Search for the cell housing the specified text and yield its (x, y) center coordinate. 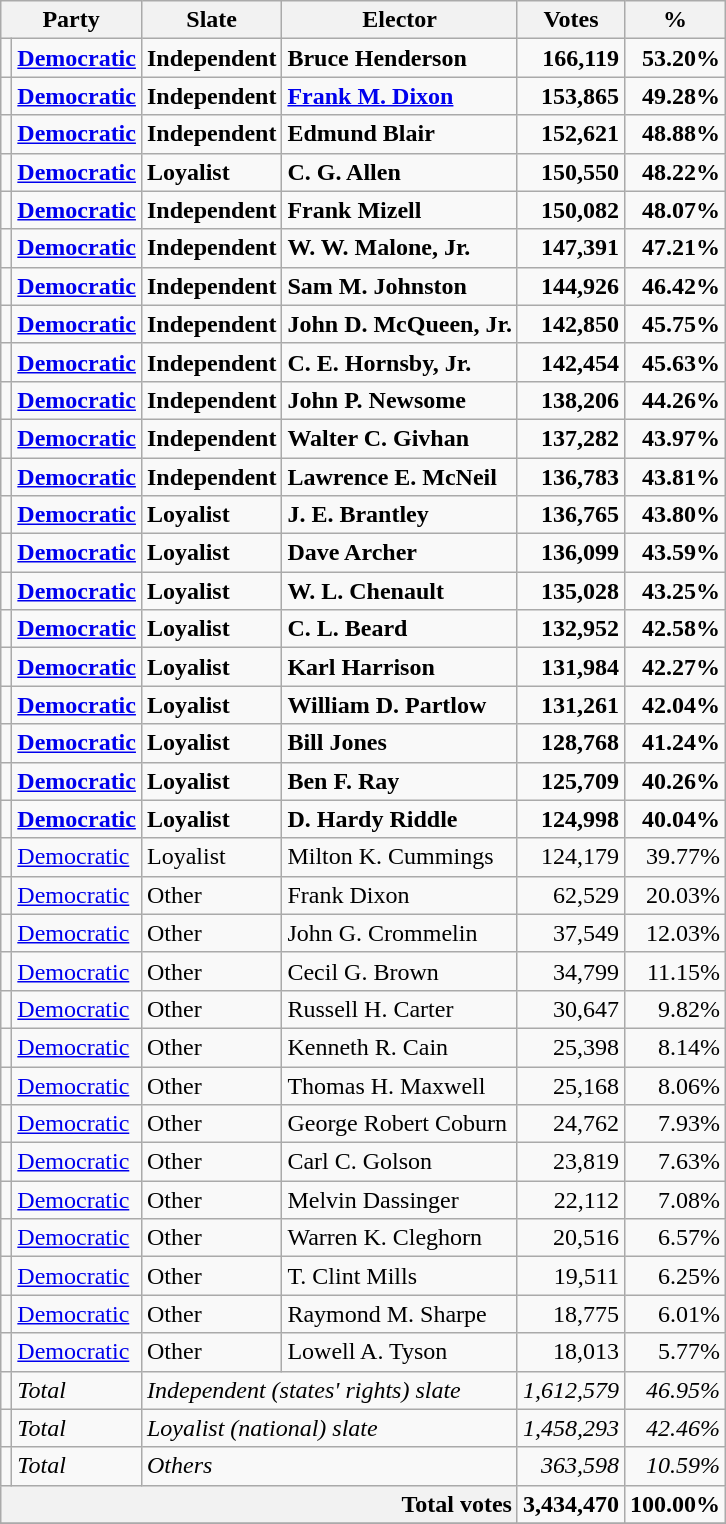
40.04% (674, 819)
42.27% (674, 667)
Russell H. Carter (400, 1009)
138,206 (570, 400)
Karl Harrison (400, 667)
Melvin Dassinger (400, 1200)
48.22% (674, 172)
Bill Jones (400, 743)
18,013 (570, 1352)
3,434,470 (570, 1504)
53.20% (674, 58)
6.57% (674, 1238)
100.00% (674, 1504)
166,119 (570, 58)
132,952 (570, 629)
25,168 (570, 1085)
135,028 (570, 591)
46.42% (674, 286)
Kenneth R. Cain (400, 1047)
24,762 (570, 1124)
8.06% (674, 1085)
Dave Archer (400, 553)
Frank Mizell (400, 210)
131,261 (570, 705)
W. W. Malone, Jr. (400, 248)
131,984 (570, 667)
23,819 (570, 1162)
136,783 (570, 477)
Party (72, 20)
6.25% (674, 1276)
48.88% (674, 134)
150,550 (570, 172)
Slate (211, 20)
147,391 (570, 248)
136,765 (570, 515)
Others (329, 1466)
39.77% (674, 857)
43.80% (674, 515)
Loyalist (national) slate (329, 1428)
C. L. Beard (400, 629)
43.25% (674, 591)
34,799 (570, 971)
152,621 (570, 134)
42.58% (674, 629)
10.59% (674, 1466)
30,647 (570, 1009)
7.93% (674, 1124)
Lawrence E. McNeil (400, 477)
7.63% (674, 1162)
% (674, 20)
Total votes (260, 1504)
J. E. Brantley (400, 515)
40.26% (674, 781)
153,865 (570, 96)
Frank M. Dixon (400, 96)
12.03% (674, 933)
Edmund Blair (400, 134)
William D. Partlow (400, 705)
20,516 (570, 1238)
Milton K. Cummings (400, 857)
6.01% (674, 1314)
42.04% (674, 705)
8.14% (674, 1047)
9.82% (674, 1009)
125,709 (570, 781)
142,454 (570, 362)
19,511 (570, 1276)
1,612,579 (570, 1390)
41.24% (674, 743)
150,082 (570, 210)
Elector (400, 20)
Cecil G. Brown (400, 971)
137,282 (570, 438)
5.77% (674, 1352)
144,926 (570, 286)
124,998 (570, 819)
John D. McQueen, Jr. (400, 324)
49.28% (674, 96)
22,112 (570, 1200)
T. Clint Mills (400, 1276)
7.08% (674, 1200)
128,768 (570, 743)
Frank Dixon (400, 895)
Raymond M. Sharpe (400, 1314)
42.46% (674, 1428)
Lowell A. Tyson (400, 1352)
C. E. Hornsby, Jr. (400, 362)
124,179 (570, 857)
George Robert Coburn (400, 1124)
47.21% (674, 248)
Bruce Henderson (400, 58)
18,775 (570, 1314)
Sam M. Johnston (400, 286)
20.03% (674, 895)
Thomas H. Maxwell (400, 1085)
1,458,293 (570, 1428)
Votes (570, 20)
Warren K. Cleghorn (400, 1238)
43.59% (674, 553)
43.81% (674, 477)
46.95% (674, 1390)
11.15% (674, 971)
25,398 (570, 1047)
W. L. Chenault (400, 591)
43.97% (674, 438)
Ben F. Ray (400, 781)
D. Hardy Riddle (400, 819)
37,549 (570, 933)
45.75% (674, 324)
Carl C. Golson (400, 1162)
142,850 (570, 324)
136,099 (570, 553)
44.26% (674, 400)
John P. Newsome (400, 400)
45.63% (674, 362)
363,598 (570, 1466)
48.07% (674, 210)
Independent (states' rights) slate (329, 1390)
John G. Crommelin (400, 933)
C. G. Allen (400, 172)
62,529 (570, 895)
Walter C. Givhan (400, 438)
